Provide the [X, Y] coordinate of the cell's center where the given text is located.  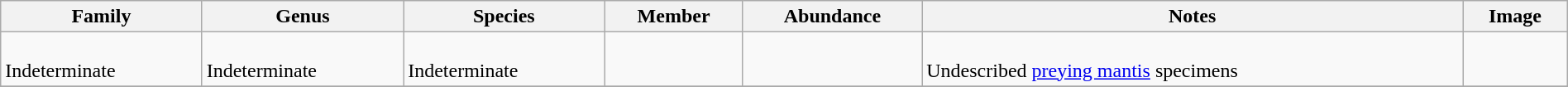
Abundance [832, 17]
Genus [303, 17]
Image [1515, 17]
Species [504, 17]
Undescribed preying mantis specimens [1193, 60]
Member [673, 17]
Family [101, 17]
Notes [1193, 17]
